Pinpoint the cell where the given text exists, returning its [X, Y] midpoint coordinate. 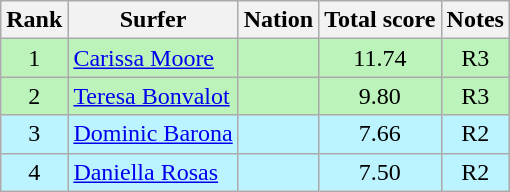
7.66 [380, 134]
Teresa Bonvalot [153, 96]
Notes [475, 20]
Dominic Barona [153, 134]
3 [34, 134]
7.50 [380, 172]
11.74 [380, 58]
Total score [380, 20]
2 [34, 96]
Nation [278, 20]
1 [34, 58]
Daniella Rosas [153, 172]
Carissa Moore [153, 58]
Surfer [153, 20]
4 [34, 172]
9.80 [380, 96]
Rank [34, 20]
